Locate the cell with the specified text and output its (x, y) center coordinate. 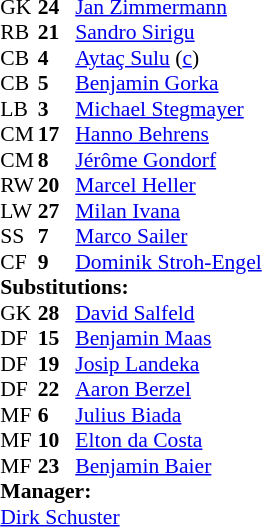
27 (57, 211)
CF (19, 262)
5 (57, 83)
Milan Ivana (168, 211)
Marcel Heller (168, 185)
19 (57, 364)
RB (19, 33)
22 (57, 389)
20 (57, 185)
GK (19, 313)
Manager: (130, 491)
Substitutions: (130, 287)
Dominik Stroh-Engel (168, 262)
David Salfeld (168, 313)
LW (19, 211)
Sandro Sirigu (168, 33)
17 (57, 135)
Michael Stegmayer (168, 109)
6 (57, 415)
Benjamin Gorka (168, 83)
21 (57, 33)
Aaron Berzel (168, 389)
SS (19, 237)
LB (19, 109)
Elton da Costa (168, 441)
28 (57, 313)
10 (57, 441)
7 (57, 237)
RW (19, 185)
3 (57, 109)
Josip Landeka (168, 364)
Julius Biada (168, 415)
Marco Sailer (168, 237)
Aytaç Sulu (c) (168, 58)
23 (57, 466)
9 (57, 262)
Hanno Behrens (168, 135)
Benjamin Maas (168, 339)
8 (57, 160)
Benjamin Baier (168, 466)
15 (57, 339)
Jérôme Gondorf (168, 160)
4 (57, 58)
